Return [x, y] of the center of cell containing provided text 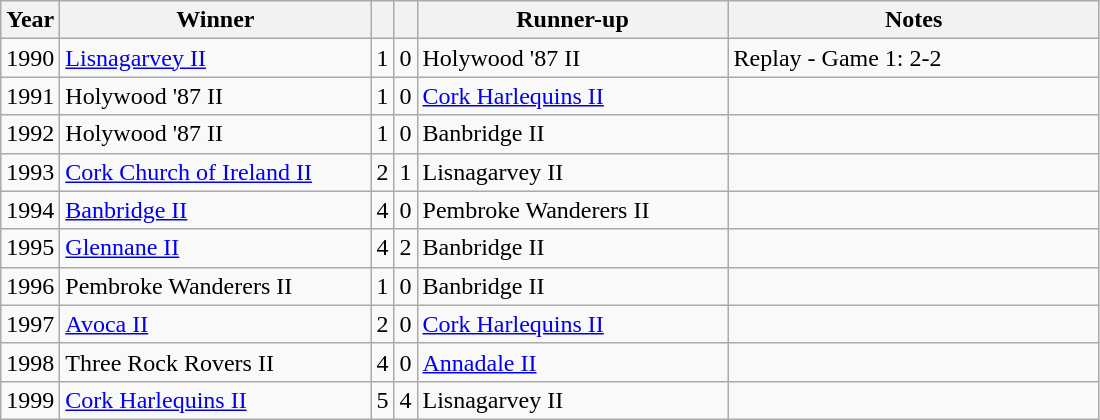
5 [382, 400]
Replay - Game 1: 2-2 [914, 58]
Avoca II [216, 324]
1997 [30, 324]
Annadale II [572, 362]
1990 [30, 58]
1999 [30, 400]
1996 [30, 286]
1994 [30, 210]
Year [30, 20]
1995 [30, 248]
Three Rock Rovers II [216, 362]
Notes [914, 20]
Runner-up [572, 20]
1992 [30, 134]
Glennane II [216, 248]
1998 [30, 362]
1993 [30, 172]
Winner [216, 20]
1991 [30, 96]
Cork Church of Ireland II [216, 172]
